Scan for the cell matching the given text and deliver its [X, Y] coordinate at center. 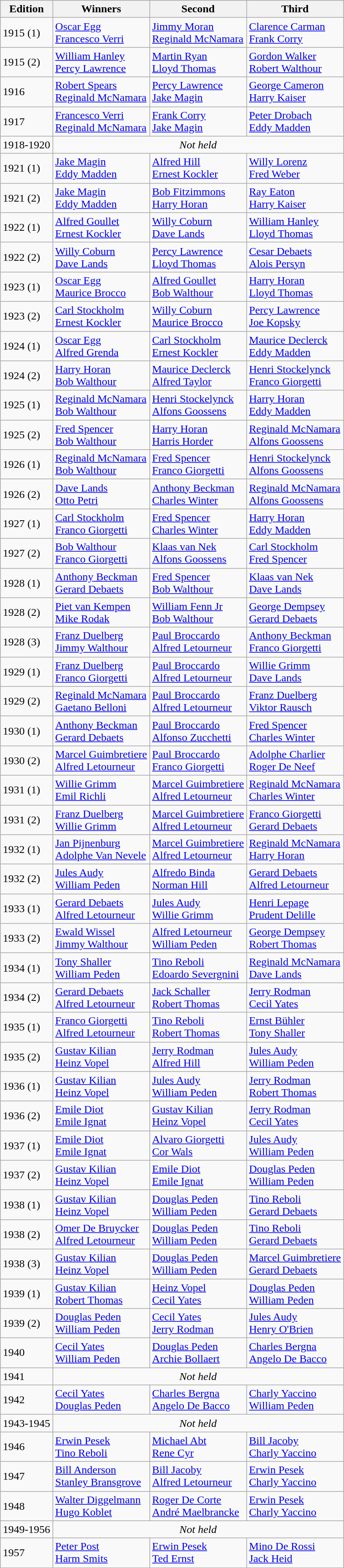
Henri Stockelynck Franco Giorgetti [295, 376]
Ernst Bühler Tony Shaller [295, 1027]
1933 (2) [26, 939]
1947 [26, 1477]
Maurice Declerck Alfred Taylor [198, 376]
1927 (2) [26, 553]
Ray Eaton Harry Kaiser [295, 198]
1921 (2) [26, 198]
Reginald McNamara Dave Lands [295, 968]
Harry Horan Harris Horder [198, 435]
Bill Jacoby Charly Yaccino [295, 1446]
Maurice Declerck Eddy Madden [295, 346]
Paul Broccardo Alfonso Zucchetti [198, 731]
Cecil Yates Douglas Peden [101, 1400]
1923 (1) [26, 287]
Tony Shaller William Peden [101, 968]
Michael Abt Rene Cyr [198, 1446]
Francesco Verri Reginald McNamara [101, 121]
1938 (2) [26, 1234]
1939 (1) [26, 1294]
Alvaro Giorgetti Cor Wals [198, 1145]
Robert Spears Reginald McNamara [101, 92]
Second [198, 9]
Jimmy Moran Reginald McNamara [198, 33]
Franz Duelberg Viktor Rausch [295, 701]
Heinz Vopel Cecil Yates [198, 1294]
Alfred Goullet Bob Walthour [198, 287]
Reginald McNamara Harry Horan [295, 849]
Clarence Carman Frank Corry [295, 33]
1937 (1) [26, 1145]
1918-1920 [26, 145]
Gordon Walker Robert Walthour [295, 62]
Bill Jacoby Alfred Letourneur [198, 1477]
George Dempsey Gerard Debaets [295, 613]
Cecil Yates William Peden [101, 1353]
Willy Lorenz Fred Weber [295, 168]
Edition [26, 9]
1925 (1) [26, 405]
Fred Spencer Franco Giorgetti [198, 464]
Third [295, 9]
1931 (1) [26, 790]
Tino Reboli Edoardo Severgnini [198, 968]
1942 [26, 1400]
Jan Pijnenburg Adolphe Van Nevele [101, 849]
Ewald Wissel Jimmy Walthour [101, 939]
Willie Grimm Dave Lands [295, 672]
Mino De Rossi Jack Heid [295, 1553]
1957 [26, 1553]
Percy Lawrence Jake Magin [198, 92]
Paul Broccardo Franco Giorgetti [198, 760]
1926 (1) [26, 464]
1929 (2) [26, 701]
Klaas van Nek Dave Lands [295, 583]
1938 (3) [26, 1264]
Walter Diggelmann Hugo Koblet [101, 1506]
Oscar Egg Francesco Verri [101, 33]
1936 (1) [26, 1086]
1936 (2) [26, 1116]
Piet van Kempen Mike Rodak [101, 613]
George Cameron Harry Kaiser [295, 92]
Carl Stockholm Franco Giorgetti [101, 523]
Cesar Debaets Alois Persyn [295, 257]
1930 (1) [26, 731]
Alfred Goullet Ernest Kockler [101, 228]
1946 [26, 1446]
Harry Horan Bob Walthour [101, 376]
Percy Lawrence Lloyd Thomas [198, 257]
William Hanley Percy Lawrence [101, 62]
Roger De Corte André Maelbrancke [198, 1506]
Omer De Bruycker Alfred Letourneur [101, 1234]
Percy Lawrence Joe Kopsky [295, 316]
Douglas Peden Archie Bollaert [198, 1353]
Anthony Beckman Charles Winter [198, 494]
Cecil Yates Jerry Rodman [198, 1324]
1937 (2) [26, 1175]
Martin Ryan Lloyd Thomas [198, 62]
Oscar Egg Alfred Grenda [101, 346]
Anthony Beckman Franco Giorgetti [295, 642]
Jerry Rodman Robert Thomas [295, 1086]
Alfred Hill Ernest Kockler [198, 168]
Dave Lands Otto Petri [101, 494]
1929 (1) [26, 672]
Reginald McNamara Charles Winter [295, 790]
1928 (1) [26, 583]
Frank Corry Jake Magin [198, 121]
1943-1945 [26, 1423]
William Hanley Lloyd Thomas [295, 228]
1934 (1) [26, 968]
1923 (2) [26, 316]
Alfred Letourneur William Peden [198, 939]
Bob Walthour Franco Giorgetti [101, 553]
Harry Horan Lloyd Thomas [295, 287]
1934 (2) [26, 998]
1922 (2) [26, 257]
1939 (2) [26, 1324]
1935 (1) [26, 1027]
1935 (2) [26, 1057]
Erwin Pesek Ted Ernst [198, 1553]
1922 (1) [26, 228]
1948 [26, 1506]
1931 (2) [26, 819]
1938 (1) [26, 1204]
Henri Lepage Prudent Delille [295, 908]
Jerry Rodman Alfred Hill [198, 1057]
George Dempsey Robert Thomas [295, 939]
Alfredo Binda Norman Hill [198, 879]
1927 (1) [26, 523]
Peter Post Harm Smits [101, 1553]
1925 (2) [26, 435]
William Fenn Jr Bob Walthour [198, 613]
1932 (1) [26, 849]
1928 (3) [26, 642]
Bob Fitzimmons Harry Horan [198, 198]
Bill Anderson Stanley Bransgrove [101, 1477]
Marcel Guimbretiere Gerard Debaets [295, 1264]
1921 (1) [26, 168]
Jules Audy Willie Grimm [198, 908]
Franz Duelberg Jimmy Walthour [101, 642]
Peter Drobach Eddy Madden [295, 121]
Franz Duelberg Willie Grimm [101, 819]
Oscar Egg Maurice Brocco [101, 287]
Carl Stockholm Fred Spencer [295, 553]
Tino Reboli Robert Thomas [198, 1027]
1940 [26, 1353]
1924 (1) [26, 346]
Erwin Pesek Tino Reboli [101, 1446]
1915 (2) [26, 62]
Willy Coburn Maurice Brocco [198, 316]
1917 [26, 121]
Franco Giorgetti Gerard Debaets [295, 819]
Adolphe Charlier Roger De Neef [295, 760]
1924 (2) [26, 376]
Charly Yaccino William Peden [295, 1400]
1928 (2) [26, 613]
1941 [26, 1376]
1916 [26, 92]
Jules Audy Henry O'Brien [295, 1324]
Willie Grimm Emil Richli [101, 790]
Franco Giorgetti Alfred Letourneur [101, 1027]
Winners [101, 9]
1949-1956 [26, 1529]
1930 (2) [26, 760]
Gustav Kilian Robert Thomas [101, 1294]
1932 (2) [26, 879]
1915 (1) [26, 33]
1933 (1) [26, 908]
Klaas van Nek Alfons Goossens [198, 553]
1926 (2) [26, 494]
Franz Duelberg Franco Giorgetti [101, 672]
Jack Schaller Robert Thomas [198, 998]
Reginald McNamara Gaetano Belloni [101, 701]
